Detect which cell encompasses the target text, then output its [X, Y] center coordinate. 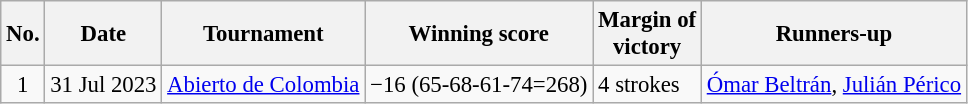
Tournament [264, 34]
Margin ofvictory [648, 34]
Date [104, 34]
1 [23, 85]
−16 (65-68-61-74=268) [479, 85]
Ómar Beltrán, Julián Périco [834, 85]
4 strokes [648, 85]
Winning score [479, 34]
Abierto de Colombia [264, 85]
No. [23, 34]
Runners-up [834, 34]
31 Jul 2023 [104, 85]
